Detect which cell encompasses the target text, then output its [x, y] center coordinate. 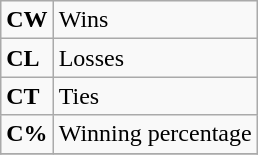
Winning percentage [155, 134]
CW [27, 20]
Losses [155, 58]
Wins [155, 20]
Ties [155, 96]
C% [27, 134]
CL [27, 58]
CT [27, 96]
